From the cell containing the given text, extract its center point as (X, Y) coordinate. 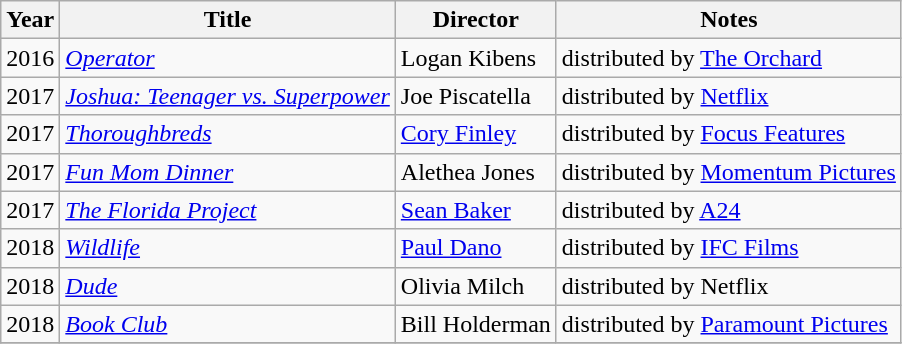
2016 (30, 58)
Title (228, 20)
Joshua: Teenager vs. Superpower (228, 96)
Cory Finley (476, 134)
distributed by The Orchard (728, 58)
distributed by IFC Films (728, 248)
Olivia Milch (476, 286)
Book Club (228, 324)
distributed by Focus Features (728, 134)
Thoroughbreds (228, 134)
distributed by Paramount Pictures (728, 324)
Paul Dano (476, 248)
Dude (228, 286)
Fun Mom Dinner (228, 172)
Wildlife (228, 248)
Bill Holderman (476, 324)
distributed by A24 (728, 210)
Year (30, 20)
Joe Piscatella (476, 96)
Director (476, 20)
The Florida Project (228, 210)
Alethea Jones (476, 172)
Notes (728, 20)
Operator (228, 58)
Sean Baker (476, 210)
Logan Kibens (476, 58)
distributed by Momentum Pictures (728, 172)
